Search for the cell housing the specified text and yield its [X, Y] center coordinate. 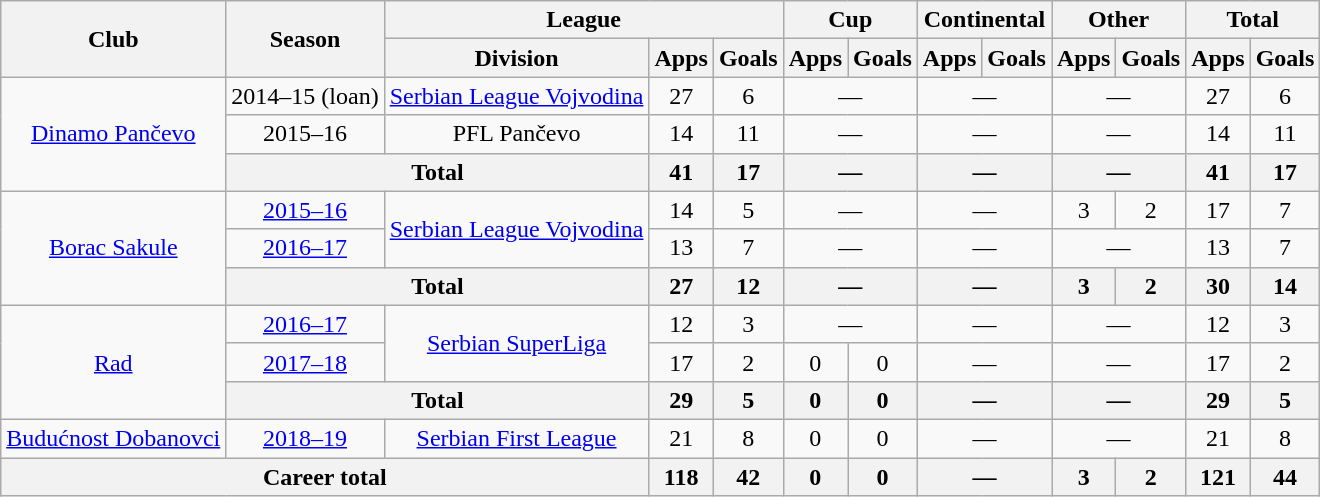
Serbian SuperLiga [516, 343]
Career total [325, 477]
Continental [984, 20]
118 [681, 477]
Serbian First League [516, 438]
2014–15 (loan) [305, 96]
30 [1218, 286]
League [584, 20]
PFL Pančevo [516, 134]
Other [1119, 20]
Budućnost Dobanovci [114, 438]
2018–19 [305, 438]
42 [748, 477]
Club [114, 39]
44 [1285, 477]
121 [1218, 477]
Season [305, 39]
Rad [114, 362]
2017–18 [305, 362]
Dinamo Pančevo [114, 134]
Cup [850, 20]
Division [516, 58]
Borac Sakule [114, 248]
